Scan for the cell matching the given text and deliver its [X, Y] coordinate at center. 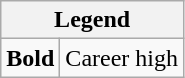
Legend [92, 20]
Career high [122, 58]
Bold [30, 58]
